Search for the cell housing the specified text and yield its [X, Y] center coordinate. 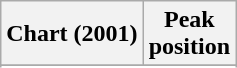
Chart (2001) [72, 34]
Peakposition [189, 34]
